From the cell containing the given text, extract its center point as [x, y] coordinate. 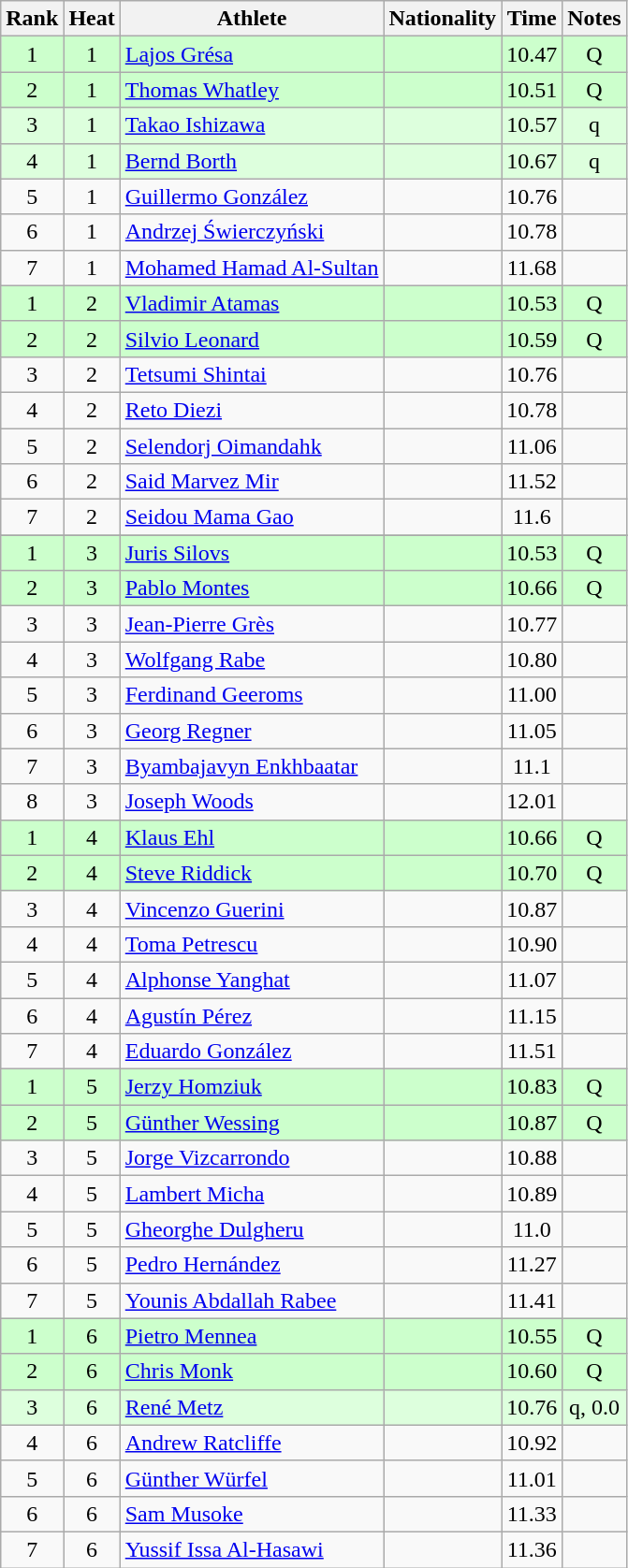
10.57 [532, 125]
Heat [92, 19]
Steve Riddick [252, 873]
Lajos Grésa [252, 54]
Eduardo González [252, 1052]
Rank [32, 19]
11.6 [532, 517]
Klaus Ehl [252, 837]
René Metz [252, 1407]
11.01 [532, 1478]
10.90 [532, 944]
q, 0.0 [594, 1407]
11.27 [532, 1265]
Vladimir Atamas [252, 303]
10.60 [532, 1372]
Günther Wessing [252, 1123]
11.07 [532, 980]
Jerzy Homziuk [252, 1087]
10.55 [532, 1336]
Juris Silovs [252, 553]
10.83 [532, 1087]
10.51 [532, 90]
Reto Diezi [252, 410]
11.36 [532, 1549]
Guillermo González [252, 196]
11.51 [532, 1052]
11.1 [532, 766]
10.67 [532, 161]
Jorge Vizcarrondo [252, 1158]
10.59 [532, 339]
Georg Regner [252, 731]
11.15 [532, 1015]
Thomas Whatley [252, 90]
Ferdinand Geeroms [252, 695]
Pietro Mennea [252, 1336]
Takao Ishizawa [252, 125]
Athlete [252, 19]
Pablo Montes [252, 588]
10.77 [532, 624]
8 [32, 802]
11.41 [532, 1300]
11.06 [532, 446]
Sam Musoke [252, 1514]
Mohamed Hamad Al-Sultan [252, 268]
10.80 [532, 660]
Bernd Borth [252, 161]
11.00 [532, 695]
Younis Abdallah Rabee [252, 1300]
Time [532, 19]
Andrzej Świerczyński [252, 232]
Yussif Issa Al-Hasawi [252, 1549]
10.88 [532, 1158]
11.52 [532, 482]
Notes [594, 19]
Wolfgang Rabe [252, 660]
Alphonse Yanghat [252, 980]
Nationality [443, 19]
Toma Petrescu [252, 944]
Andrew Ratcliffe [252, 1443]
Tetsumi Shintai [252, 374]
Gheorghe Dulgheru [252, 1229]
Byambajavyn Enkhbaatar [252, 766]
10.92 [532, 1443]
Pedro Hernández [252, 1265]
11.68 [532, 268]
Chris Monk [252, 1372]
Selendorj Oimandahk [252, 446]
11.05 [532, 731]
Jean-Pierre Grès [252, 624]
10.89 [532, 1194]
11.33 [532, 1514]
Silvio Leonard [252, 339]
Lambert Micha [252, 1194]
Said Marvez Mir [252, 482]
Vincenzo Guerini [252, 908]
12.01 [532, 802]
Günther Würfel [252, 1478]
10.47 [532, 54]
11.0 [532, 1229]
10.70 [532, 873]
Seidou Mama Gao [252, 517]
Agustín Pérez [252, 1015]
Joseph Woods [252, 802]
